Identify which cell holds the provided text, then report its (x, y) central coordinate. 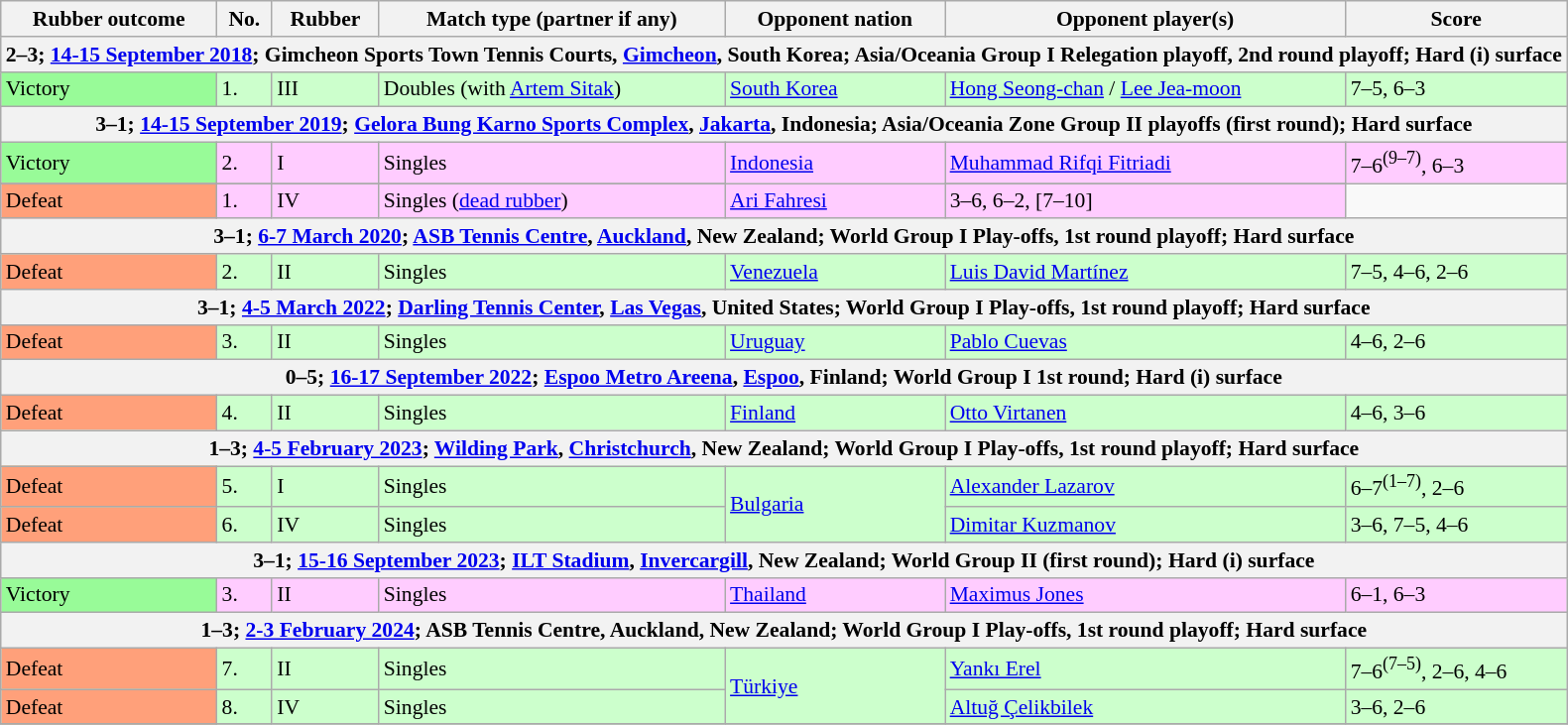
Türkiye (835, 686)
Indonesia (835, 163)
3–1; 4-5 March 2022; Darling Tennis Center, Las Vegas, United States; World Group I Play-offs, 1st round playoff; Hard surface (784, 307)
Otto Virtanen (1146, 414)
Bulgaria (835, 504)
Opponent nation (835, 19)
Opponent player(s) (1146, 19)
1–3; 4-5 February 2023; Wilding Park, Christchurch, New Zealand; World Group I Play-offs, 1st round playoff; Hard surface (784, 448)
Thailand (835, 596)
Finland (835, 414)
4. (245, 414)
Luis David Martínez (1146, 272)
South Korea (835, 89)
Rubber (325, 19)
3–1; 15-16 September 2023; ILT Stadium, Invercargill, New Zealand; World Group II (first round); Hard (i) surface (784, 560)
Maximus Jones (1146, 596)
4–6, 3–6 (1456, 414)
Hong Seong-chan / Lee Jea-moon (1146, 89)
5. (245, 486)
Match type (partner if any) (551, 19)
Muhammad Rifqi Fitriadi (1146, 163)
Pablo Cuevas (1146, 342)
Yankı Erel (1146, 668)
4–6, 2–6 (1456, 342)
Ari Fahresi (835, 201)
Alexander Lazarov (1146, 486)
Doubles (with Artem Sitak) (551, 89)
3–1; 6-7 March 2020; ASB Tennis Centre, Auckland, New Zealand; World Group I Play-offs, 1st round playoff; Hard surface (784, 237)
6. (245, 525)
Dimitar Kuzmanov (1146, 525)
7–6(7–5), 2–6, 4–6 (1456, 668)
Uruguay (835, 342)
Altuğ Çelikbilek (1146, 707)
7–5, 4–6, 2–6 (1456, 272)
7–6(9–7), 6–3 (1456, 163)
1–3; 2-3 February 2024; ASB Tennis Centre, Auckland, New Zealand; World Group I Play-offs, 1st round playoff; Hard surface (784, 631)
6–7(1–7), 2–6 (1456, 486)
Rubber outcome (109, 19)
6–1, 6–3 (1456, 596)
3–6, 7–5, 4–6 (1456, 525)
Venezuela (835, 272)
Singles (dead rubber) (551, 201)
7. (245, 668)
0–5; 16-17 September 2022; Espoo Metro Areena, Espoo, Finland; World Group I 1st round; Hard (i) surface (784, 378)
3–6, 6–2, [7–10] (1146, 201)
3–1; 14-15 September 2019; Gelora Bung Karno Sports Complex, Jakarta, Indonesia; Asia/Oceania Zone Group II playoffs (first round); Hard surface (784, 125)
Score (1456, 19)
III (325, 89)
8. (245, 707)
No. (245, 19)
7–5, 6–3 (1456, 89)
3–6, 2–6 (1456, 707)
